Identify which cell holds the provided text, then report its (X, Y) central coordinate. 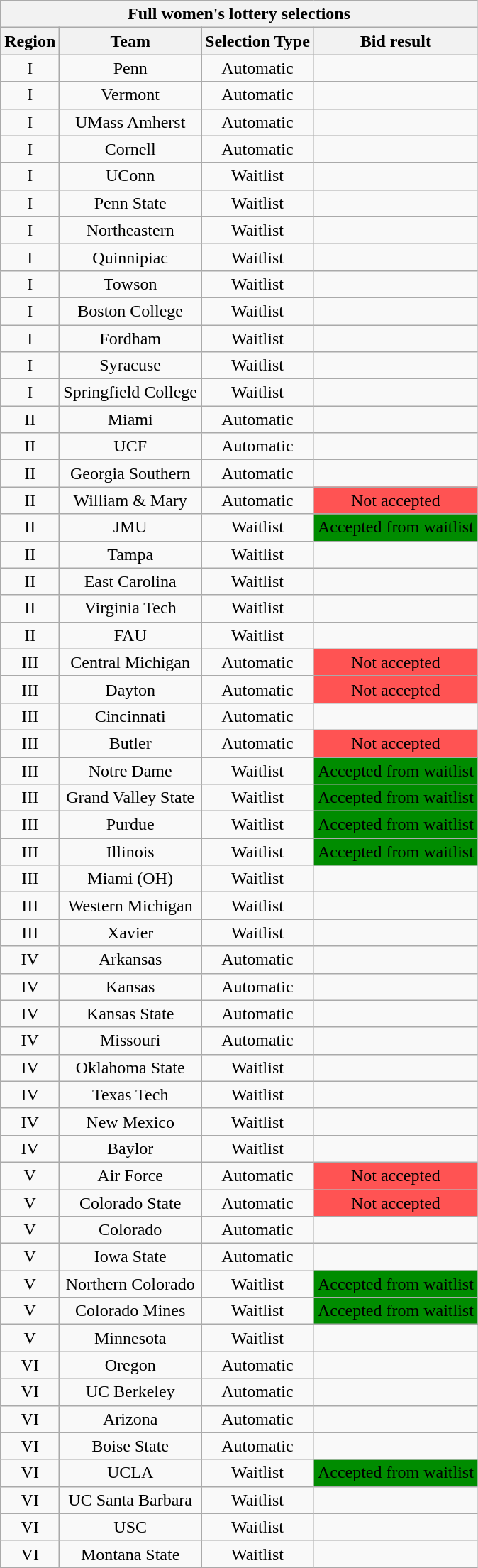
William & Mary (130, 500)
Bid result (396, 41)
Kansas State (130, 1014)
Georgia Southern (130, 473)
Towson (130, 284)
Tampa (130, 554)
Arizona (130, 1419)
Western Michigan (130, 906)
USC (130, 1527)
Baylor (130, 1148)
Cornell (130, 149)
Grand Valley State (130, 798)
Colorado State (130, 1203)
Northeastern (130, 230)
UCF (130, 446)
UCLA (130, 1473)
Central Michigan (130, 662)
UConn (130, 176)
Boston College (130, 311)
Purdue (130, 825)
Penn (130, 68)
Miami (130, 420)
Xavier (130, 933)
Colorado Mines (130, 1311)
Selection Type (258, 41)
UMass Amherst (130, 122)
Iowa State (130, 1257)
Minnesota (130, 1338)
Butler (130, 743)
Boise State (130, 1446)
Vermont (130, 95)
Kansas (130, 987)
FAU (130, 635)
Oklahoma State (130, 1068)
Quinnipiac (130, 257)
Miami (OH) (130, 879)
Northern Colorado (130, 1284)
Colorado (130, 1230)
Penn State (130, 203)
Dayton (130, 689)
UC Berkeley (130, 1392)
Missouri (130, 1041)
Cincinnati (130, 716)
Syracuse (130, 366)
Oregon (130, 1365)
UC Santa Barbara (130, 1500)
New Mexico (130, 1122)
JMU (130, 527)
Virginia Tech (130, 608)
East Carolina (130, 581)
Fordham (130, 339)
Notre Dame (130, 770)
Air Force (130, 1175)
Full women's lottery selections (240, 14)
Montana State (130, 1554)
Arkansas (130, 960)
Illinois (130, 852)
Team (130, 41)
Region (30, 41)
Springfield College (130, 393)
Texas Tech (130, 1095)
